Provide the [x, y] coordinate of the cell's center where the given text is located.  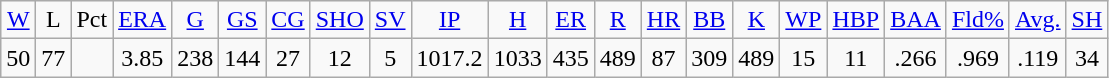
144 [242, 58]
Pct [92, 20]
87 [663, 58]
309 [710, 58]
34 [1087, 58]
27 [288, 58]
.119 [1038, 58]
H [518, 20]
L [54, 20]
77 [54, 58]
W [18, 20]
.969 [978, 58]
50 [18, 58]
K [756, 20]
GS [242, 20]
CG [288, 20]
12 [340, 58]
BB [710, 20]
Fld% [978, 20]
WP [804, 20]
R [618, 20]
11 [856, 58]
HR [663, 20]
15 [804, 58]
ER [570, 20]
BAA [916, 20]
IP [450, 20]
435 [570, 58]
3.85 [142, 58]
Avg. [1038, 20]
SHO [340, 20]
238 [196, 58]
SH [1087, 20]
5 [390, 58]
G [196, 20]
HBP [856, 20]
1033 [518, 58]
SV [390, 20]
ERA [142, 20]
.266 [916, 58]
1017.2 [450, 58]
